Return the (x, y) coordinate for the center point of the cell that contains the specified text.  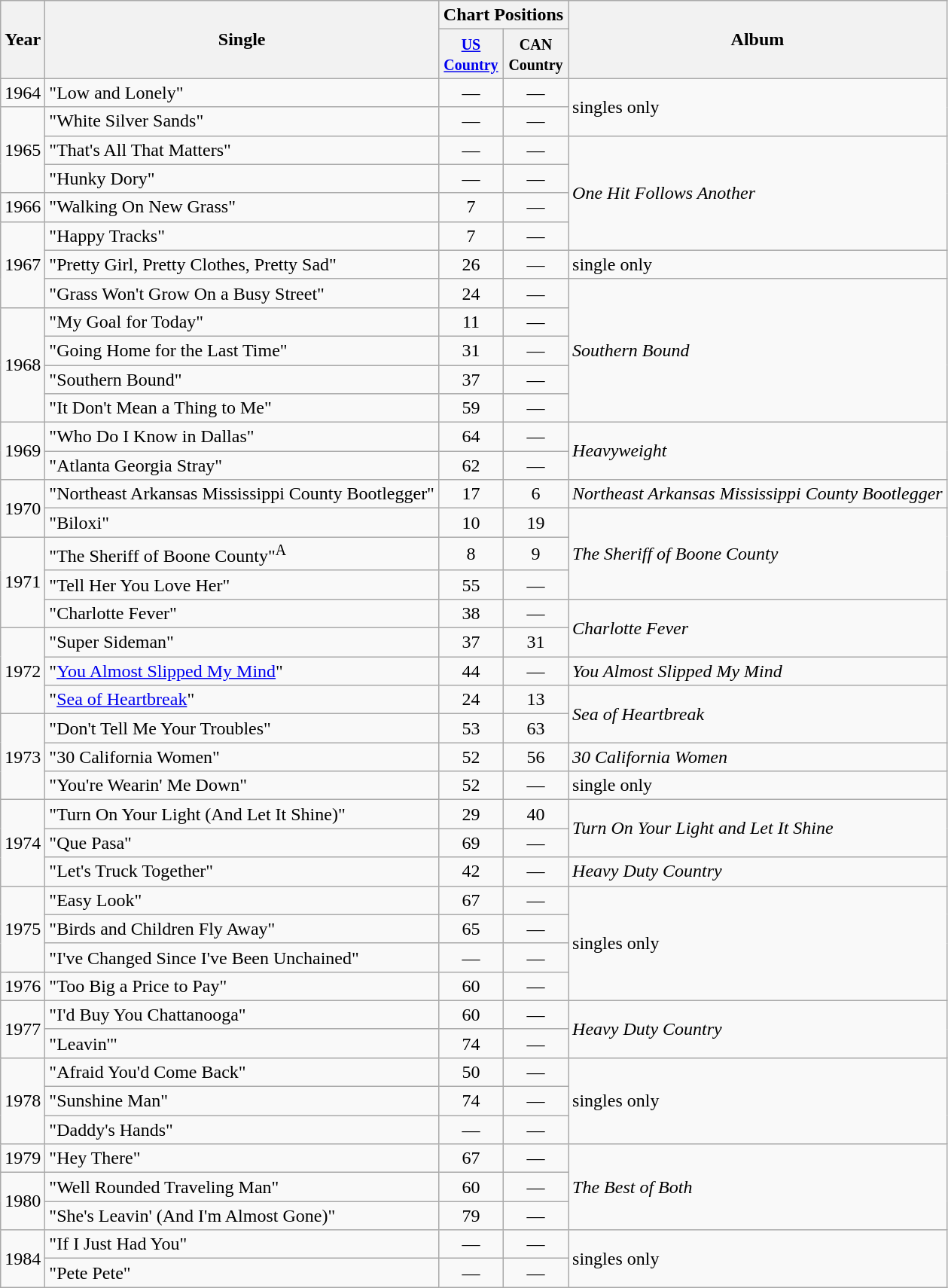
64 (471, 437)
CAN Country (536, 54)
"Going Home for the Last Time" (242, 350)
63 (536, 728)
"My Goal for Today" (242, 322)
1974 (23, 843)
1968 (23, 365)
56 (536, 757)
Southern Bound (757, 350)
1976 (23, 986)
13 (536, 700)
62 (471, 465)
1966 (23, 207)
"Southern Bound" (242, 379)
59 (471, 408)
"Afraid You'd Come Back" (242, 1072)
"Pete Pete" (242, 1273)
1970 (23, 508)
Single (242, 39)
"Charlotte Fever" (242, 613)
38 (471, 613)
1979 (23, 1158)
"I'd Buy You Chattanooga" (242, 1015)
42 (471, 871)
"30 California Women" (242, 757)
"Tell Her You Love Her" (242, 584)
"Walking On New Grass" (242, 207)
"The Sheriff of Boone County"A (242, 554)
17 (471, 494)
Heavyweight (757, 451)
"Hunky Dory" (242, 179)
"That's All That Matters" (242, 150)
9 (536, 554)
"Sea of Heartbreak" (242, 700)
"Daddy's Hands" (242, 1130)
40 (536, 814)
1980 (23, 1201)
The Sheriff of Boone County (757, 554)
Chart Positions (503, 15)
"Birds and Children Fly Away" (242, 929)
"Low and Lonely" (242, 93)
6 (536, 494)
"Hey There" (242, 1158)
You Almost Slipped My Mind (757, 671)
Sea of Heartbreak (757, 714)
US Country (471, 54)
1965 (23, 150)
65 (471, 929)
11 (471, 322)
"Sunshine Man" (242, 1101)
1971 (23, 583)
1977 (23, 1029)
1969 (23, 451)
1972 (23, 671)
30 California Women (757, 757)
"Turn On Your Light (And Let It Shine)" (242, 814)
"Pretty Girl, Pretty Clothes, Pretty Sad" (242, 264)
"Northeast Arkansas Mississippi County Bootlegger" (242, 494)
26 (471, 264)
"She's Leavin' (And I'm Almost Gone)" (242, 1216)
29 (471, 814)
"Biloxi" (242, 523)
"Super Sideman" (242, 642)
44 (471, 671)
"Let's Truck Together" (242, 871)
55 (471, 584)
Charlotte Fever (757, 627)
1978 (23, 1100)
"I've Changed Since I've Been Unchained" (242, 957)
"You're Wearin' Me Down" (242, 786)
"Too Big a Price to Pay" (242, 986)
"Well Rounded Traveling Man" (242, 1187)
69 (471, 843)
53 (471, 728)
The Best of Both (757, 1187)
Northeast Arkansas Mississippi County Bootlegger (757, 494)
Year (23, 39)
"Leavin'" (242, 1043)
10 (471, 523)
"Don't Tell Me Your Troubles" (242, 728)
"Grass Won't Grow On a Busy Street" (242, 293)
1984 (23, 1259)
"Who Do I Know in Dallas" (242, 437)
79 (471, 1216)
"It Don't Mean a Thing to Me" (242, 408)
"You Almost Slipped My Mind" (242, 671)
Turn On Your Light and Let It Shine (757, 829)
"White Silver Sands" (242, 121)
"Easy Look" (242, 900)
1967 (23, 264)
"Que Pasa" (242, 843)
"If I Just Had You" (242, 1244)
50 (471, 1072)
1973 (23, 757)
One Hit Follows Another (757, 193)
19 (536, 523)
1975 (23, 929)
Album (757, 39)
"Atlanta Georgia Stray" (242, 465)
"Happy Tracks" (242, 236)
1964 (23, 93)
8 (471, 554)
